Capture the cell that displays the provided text and extract its [x, y] central coordinate. 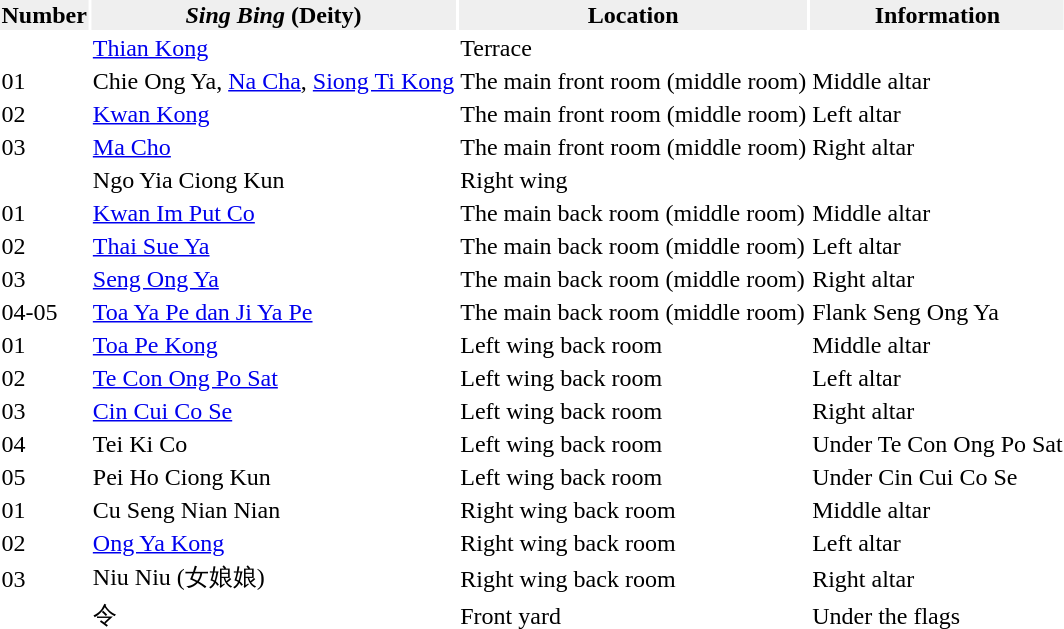
Right wing [634, 180]
Tei Ki Co [273, 444]
Toa Ya Pe dan Ji Ya Pe [273, 312]
Te Con Ong Po Sat [273, 378]
Thai Sue Ya [273, 246]
Ma Cho [273, 147]
Ong Ya Kong [273, 543]
Ngo Yia Ciong Kun [273, 180]
Kwan Im Put Co [273, 213]
Pei Ho Ciong Kun [273, 477]
Location [634, 15]
Kwan Kong [273, 114]
Cin Cui Co Se [273, 411]
Thian Kong [273, 48]
Niu Niu (女娘娘) [273, 578]
04-05 [44, 312]
Toa Pe Kong [273, 345]
Chie Ong Ya, Na Cha, Siong Ti Kong [273, 81]
Seng Ong Ya [273, 279]
04 [44, 444]
05 [44, 477]
Terrace [634, 48]
Number [44, 15]
Sing Bing (Deity) [273, 15]
Cu Seng Nian Nian [273, 510]
